Return the (X, Y) coordinate for the center point of the cell that contains the specified text.  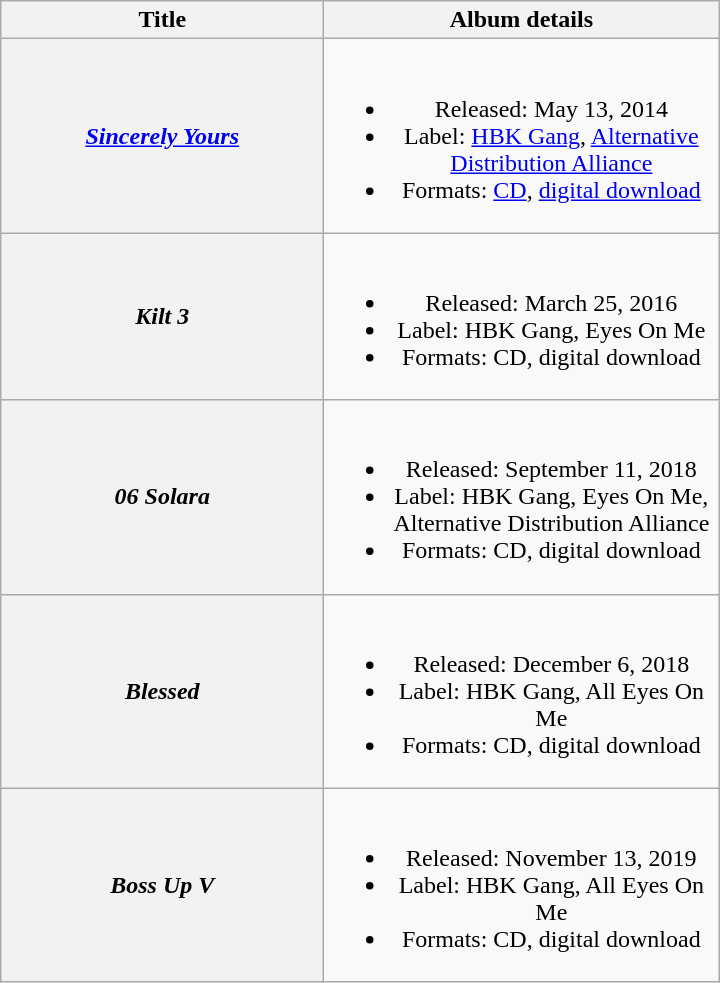
Released: March 25, 2016Label: HBK Gang, Eyes On MeFormats: CD, digital download (522, 316)
Released: November 13, 2019Label: HBK Gang, All Eyes On MeFormats: CD, digital download (522, 885)
Kilt 3 (162, 316)
Blessed (162, 691)
Album details (522, 20)
06 Solara (162, 497)
Released: December 6, 2018Label: HBK Gang, All Eyes On MeFormats: CD, digital download (522, 691)
Boss Up V (162, 885)
Released: September 11, 2018Label: HBK Gang, Eyes On Me, Alternative Distribution AllianceFormats: CD, digital download (522, 497)
Released: May 13, 2014Label: HBK Gang, Alternative Distribution AllianceFormats: CD, digital download (522, 136)
Sincerely Yours (162, 136)
Title (162, 20)
